Identify which cell holds the provided text, then report its [X, Y] central coordinate. 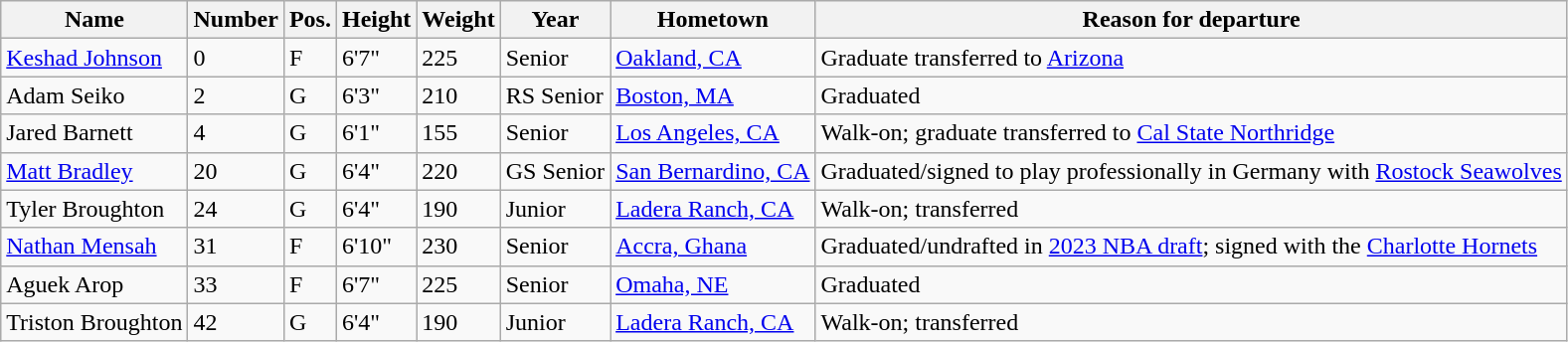
Walk-on; graduate transferred to Cal State Northridge [1191, 133]
0 [236, 58]
Oakland, CA [713, 58]
Height [376, 20]
2 [236, 95]
220 [458, 171]
Aguek Arop [94, 284]
24 [236, 209]
6'1" [376, 133]
20 [236, 171]
GS Senior [555, 171]
San Bernardino, CA [713, 171]
Omaha, NE [713, 284]
155 [458, 133]
Accra, Ghana [713, 247]
33 [236, 284]
Graduated/signed to play professionally in Germany with Rostock Seawolves [1191, 171]
Tyler Broughton [94, 209]
Reason for departure [1191, 20]
Name [94, 20]
Graduate transferred to Arizona [1191, 58]
4 [236, 133]
Los Angeles, CA [713, 133]
Nathan Mensah [94, 247]
Adam Seiko [94, 95]
Keshad Johnson [94, 58]
Jared Barnett [94, 133]
31 [236, 247]
230 [458, 247]
6'10" [376, 247]
Year [555, 20]
210 [458, 95]
Graduated/undrafted in 2023 NBA draft; signed with the Charlotte Hornets [1191, 247]
Number [236, 20]
Hometown [713, 20]
42 [236, 322]
RS Senior [555, 95]
Triston Broughton [94, 322]
6'3" [376, 95]
Matt Bradley [94, 171]
Boston, MA [713, 95]
Pos. [310, 20]
Weight [458, 20]
